Identify which cell holds the provided text, then report its [X, Y] central coordinate. 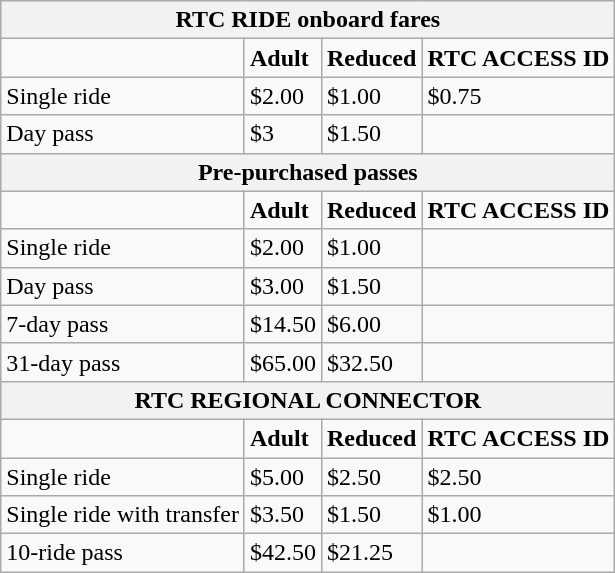
$42.50 [282, 553]
$3.50 [282, 515]
10-ride pass [123, 553]
$65.00 [282, 362]
$21.25 [371, 553]
$0.75 [518, 96]
$3.00 [282, 286]
$32.50 [371, 362]
$6.00 [371, 324]
31-day pass [123, 362]
$5.00 [282, 477]
Single ride with transfer [123, 515]
$3 [282, 134]
$14.50 [282, 324]
7-day pass [123, 324]
RTC REGIONAL CONNECTOR [308, 400]
Pre-purchased passes [308, 172]
RTC RIDE onboard fares [308, 20]
